Extract the [X, Y] coordinate from the center of the cell holding the provided text.  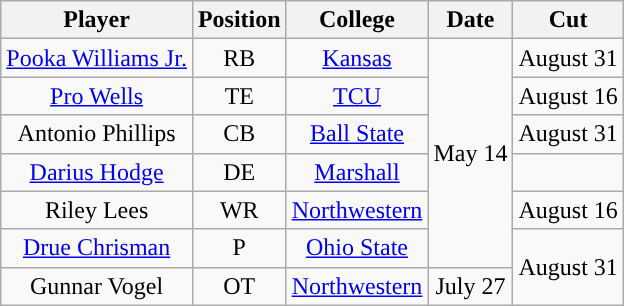
OT [239, 286]
DE [239, 172]
July 27 [470, 286]
Gunnar Vogel [97, 286]
Riley Lees [97, 210]
Date [470, 20]
Pooka Williams Jr. [97, 58]
College [357, 20]
TE [239, 96]
Position [239, 20]
Cut [568, 20]
Antonio Phillips [97, 134]
TCU [357, 96]
WR [239, 210]
May 14 [470, 153]
Darius Hodge [97, 172]
Ball State [357, 134]
P [239, 248]
RB [239, 58]
Ohio State [357, 248]
Kansas [357, 58]
Drue Chrisman [97, 248]
Marshall [357, 172]
Pro Wells [97, 96]
Player [97, 20]
CB [239, 134]
